Search for the cell housing the specified text and yield its [X, Y] center coordinate. 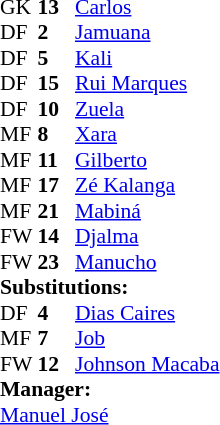
Xara [147, 135]
Zuela [147, 109]
23 [57, 262]
4 [57, 313]
15 [57, 83]
5 [57, 58]
Johnson Macaba [147, 364]
Substitutions: [110, 287]
Job [147, 339]
21 [57, 211]
Jamuana [147, 33]
7 [57, 339]
10 [57, 109]
17 [57, 185]
Manager: [110, 389]
Zé Kalanga [147, 185]
8 [57, 135]
Kali [147, 58]
Djalma [147, 237]
2 [57, 33]
14 [57, 237]
Gilberto [147, 160]
Dias Caires [147, 313]
Mabiná [147, 211]
12 [57, 364]
11 [57, 160]
Manucho [147, 262]
Rui Marques [147, 83]
